For the text-containing cell, return its midpoint in [X, Y] coordinate format. 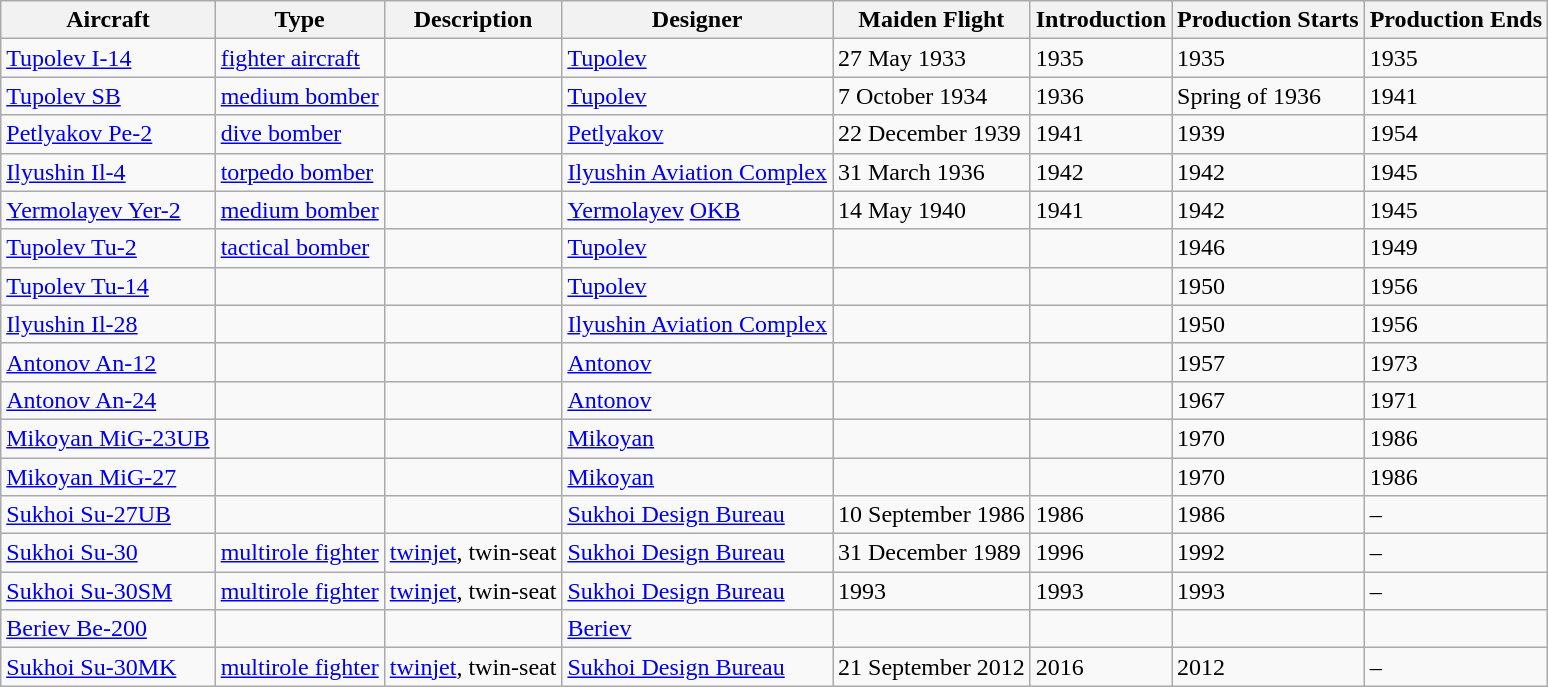
Production Ends [1456, 20]
27 May 1933 [931, 58]
Yermolayev Yer-2 [108, 210]
Sukhoi Su-30MK [108, 667]
Petlyakov Pe-2 [108, 134]
7 October 1934 [931, 96]
Beriev [698, 629]
Tupolev I-14 [108, 58]
Antonov An-12 [108, 362]
Sukhoi Su-30SM [108, 591]
Description [473, 20]
1971 [1456, 400]
Mikoyan MiG-27 [108, 477]
Tupolev Tu-2 [108, 248]
Beriev Be-200 [108, 629]
Tupolev SB [108, 96]
1957 [1268, 362]
Antonov An-24 [108, 400]
31 December 1989 [931, 553]
1949 [1456, 248]
1936 [1100, 96]
Spring of 1936 [1268, 96]
10 September 1986 [931, 515]
2016 [1100, 667]
Sukhoi Su-30 [108, 553]
Type [300, 20]
1967 [1268, 400]
Petlyakov [698, 134]
31 March 1936 [931, 172]
1996 [1100, 553]
Designer [698, 20]
1992 [1268, 553]
Ilyushin Il-4 [108, 172]
Introduction [1100, 20]
21 September 2012 [931, 667]
torpedo bomber [300, 172]
dive bomber [300, 134]
Sukhoi Su-27UB [108, 515]
Tupolev Tu-14 [108, 286]
2012 [1268, 667]
14 May 1940 [931, 210]
1973 [1456, 362]
fighter aircraft [300, 58]
1954 [1456, 134]
Yermolayev OKB [698, 210]
1946 [1268, 248]
Ilyushin Il-28 [108, 324]
Production Starts [1268, 20]
Mikoyan MiG-23UB [108, 438]
1939 [1268, 134]
Aircraft [108, 20]
tactical bomber [300, 248]
Maiden Flight [931, 20]
22 December 1939 [931, 134]
